Search for the cell housing the specified text and yield its [X, Y] center coordinate. 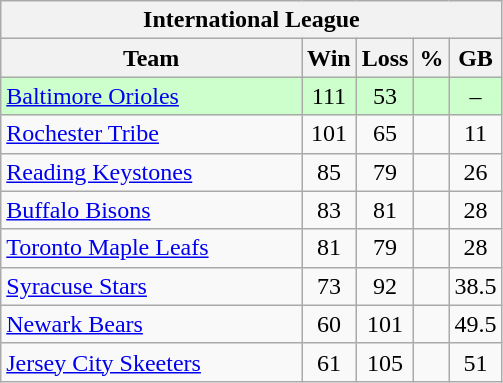
Baltimore Orioles [152, 96]
83 [330, 210]
Win [330, 58]
73 [330, 286]
11 [476, 134]
105 [385, 362]
Loss [385, 58]
65 [385, 134]
– [476, 96]
Newark Bears [152, 324]
Syracuse Stars [152, 286]
53 [385, 96]
61 [330, 362]
111 [330, 96]
60 [330, 324]
51 [476, 362]
92 [385, 286]
26 [476, 172]
38.5 [476, 286]
Toronto Maple Leafs [152, 248]
Reading Keystones [152, 172]
International League [252, 20]
Buffalo Bisons [152, 210]
49.5 [476, 324]
85 [330, 172]
GB [476, 58]
Jersey City Skeeters [152, 362]
Rochester Tribe [152, 134]
Team [152, 58]
% [432, 58]
